Determine the [X, Y] coordinate at the center of the cell enclosing the given text.  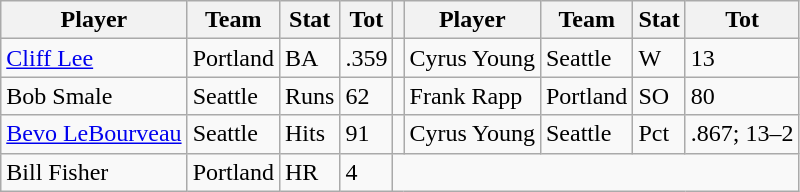
Hits [309, 134]
80 [742, 96]
SO [659, 96]
HR [309, 172]
.867; 13–2 [742, 134]
Pct [659, 134]
91 [366, 134]
.359 [366, 58]
Bill Fisher [94, 172]
Bob Smale [94, 96]
Cliff Lee [94, 58]
W [659, 58]
4 [366, 172]
Frank Rapp [472, 96]
BA [309, 58]
Bevo LeBourveau [94, 134]
13 [742, 58]
62 [366, 96]
Runs [309, 96]
